Extract the [X, Y] coordinate from the center of the cell holding the provided text.  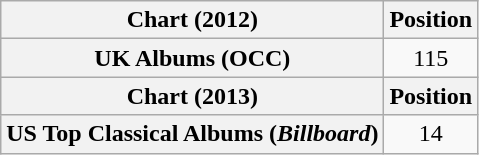
Chart (2013) [192, 96]
US Top Classical Albums (Billboard) [192, 134]
Chart (2012) [192, 20]
UK Albums (OCC) [192, 58]
14 [431, 134]
115 [431, 58]
